Provide the [X, Y] coordinate of the cell's center where the given text is located.  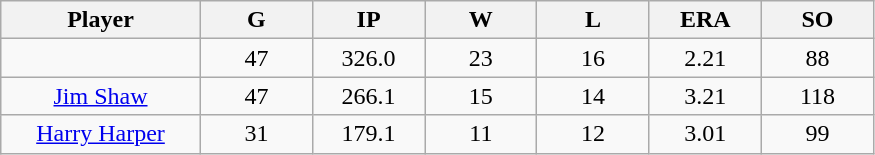
W [481, 20]
Harry Harper [101, 134]
L [593, 20]
3.01 [705, 134]
15 [481, 96]
IP [368, 20]
88 [817, 58]
ERA [705, 20]
SO [817, 20]
99 [817, 134]
14 [593, 96]
326.0 [368, 58]
11 [481, 134]
2.21 [705, 58]
179.1 [368, 134]
31 [256, 134]
16 [593, 58]
23 [481, 58]
G [256, 20]
3.21 [705, 96]
Jim Shaw [101, 96]
12 [593, 134]
266.1 [368, 96]
Player [101, 20]
118 [817, 96]
